Determine the [x, y] coordinate at the center of the cell enclosing the given text.  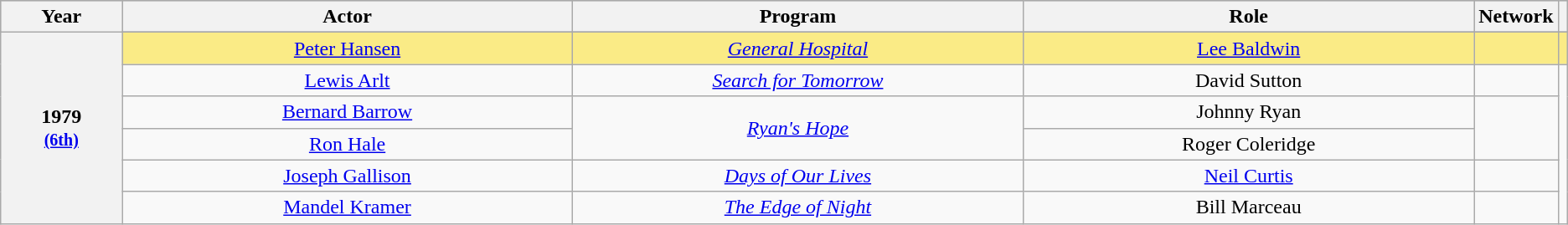
Role [1249, 17]
General Hospital [797, 49]
Year [62, 17]
Days of Our Lives [797, 176]
Mandel Kramer [347, 207]
Ryan's Hope [797, 128]
Bill Marceau [1249, 207]
Bernard Barrow [347, 112]
1979 (6th) [62, 128]
Ron Hale [347, 144]
Program [797, 17]
Search for Tomorrow [797, 80]
Lee Baldwin [1249, 49]
Lewis Arlt [347, 80]
Johnny Ryan [1249, 112]
Joseph Gallison [347, 176]
Network [1516, 17]
Neil Curtis [1249, 176]
The Edge of Night [797, 207]
Actor [347, 17]
Roger Coleridge [1249, 144]
Peter Hansen [347, 49]
David Sutton [1249, 80]
